Determine the (x, y) coordinate at the center of the cell enclosing the given text.  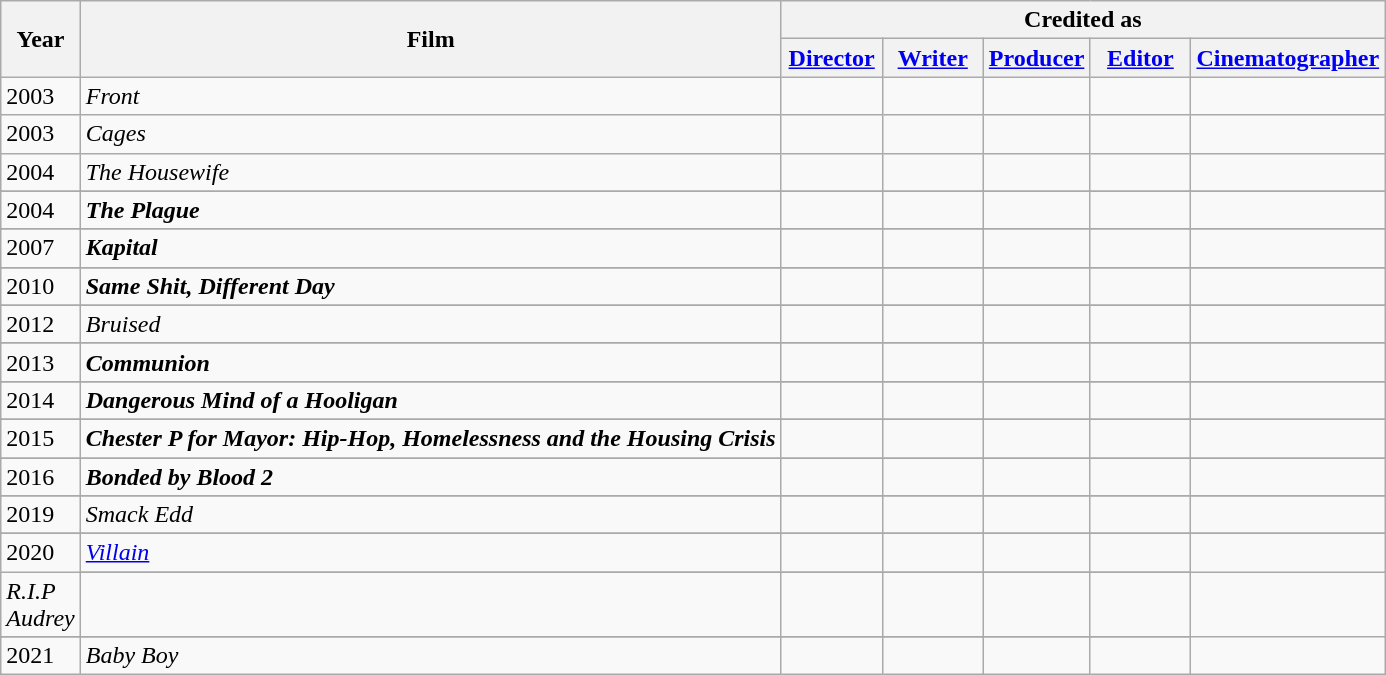
Producer (1036, 58)
2016 (40, 477)
2019 (40, 515)
Year (40, 39)
Cinematographer (1288, 58)
2013 (40, 362)
Film (430, 39)
Villain (430, 553)
2021 (40, 656)
Director (832, 58)
Dangerous Mind of a Hooligan (430, 400)
Kapital (430, 248)
Bonded by Blood 2 (430, 477)
Bruised (430, 324)
2015 (40, 438)
Communion (430, 362)
2012 (40, 324)
2014 (40, 400)
Cages (430, 134)
Baby Boy (430, 656)
Chester P for Mayor: Hip-Hop, Homelessness and the Housing Crisis (430, 438)
Credited as (1082, 20)
The Housewife (430, 172)
Smack Edd (430, 515)
R.I.P Audrey (40, 604)
Editor (1140, 58)
Writer (932, 58)
The Plague (430, 210)
2020 (40, 553)
2007 (40, 248)
Same Shit, Different Day (430, 286)
2010 (40, 286)
Front (430, 96)
